Determine the [X, Y] coordinate at the center of the cell enclosing the given text.  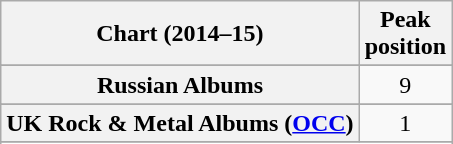
9 [405, 85]
Russian Albums [180, 85]
Peakposition [405, 34]
1 [405, 123]
Chart (2014–15) [180, 34]
UK Rock & Metal Albums (OCC) [180, 123]
